Detect which cell encompasses the target text, then output its (x, y) center coordinate. 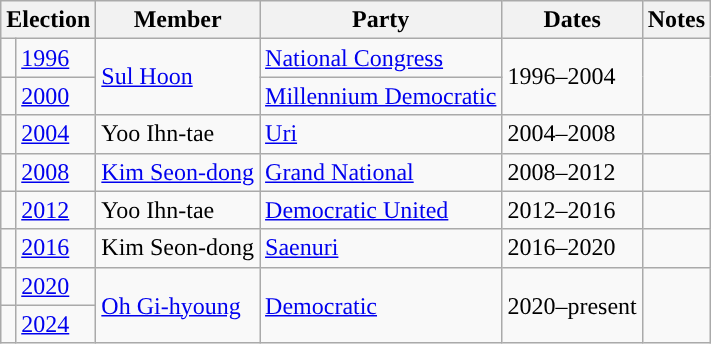
2020–present (572, 305)
Member (178, 20)
Millennium Democratic (381, 96)
Sul Hoon (178, 77)
2008 (56, 172)
1996 (56, 58)
1996–2004 (572, 77)
2016 (56, 248)
Election (48, 20)
2020 (56, 286)
Party (381, 20)
National Congress (381, 58)
Democratic (381, 305)
2016–2020 (572, 248)
2024 (56, 324)
2004 (56, 134)
2012 (56, 210)
Uri (381, 134)
2008–2012 (572, 172)
2004–2008 (572, 134)
Democratic United (381, 210)
Dates (572, 20)
2000 (56, 96)
Saenuri (381, 248)
Grand National (381, 172)
Oh Gi-hyoung (178, 305)
Notes (676, 20)
2012–2016 (572, 210)
